Pinpoint the cell where the given text exists, returning its [X, Y] midpoint coordinate. 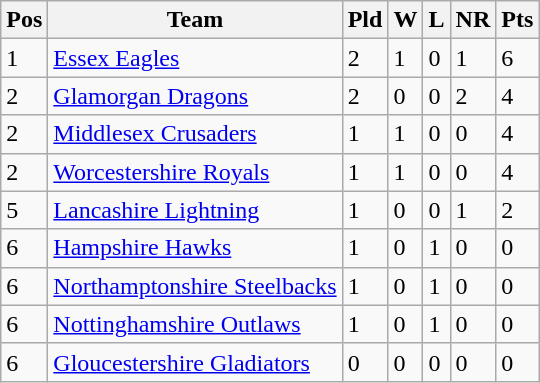
Essex Eagles [195, 58]
L [436, 20]
Northamptonshire Steelbacks [195, 286]
Pld [365, 20]
Pts [518, 20]
Team [195, 20]
5 [24, 210]
NR [473, 20]
Lancashire Lightning [195, 210]
Nottinghamshire Outlaws [195, 324]
Glamorgan Dragons [195, 96]
Worcestershire Royals [195, 172]
Pos [24, 20]
Middlesex Crusaders [195, 134]
Hampshire Hawks [195, 248]
W [406, 20]
Gloucestershire Gladiators [195, 362]
